Scan for the cell matching the given text and deliver its (X, Y) coordinate at center. 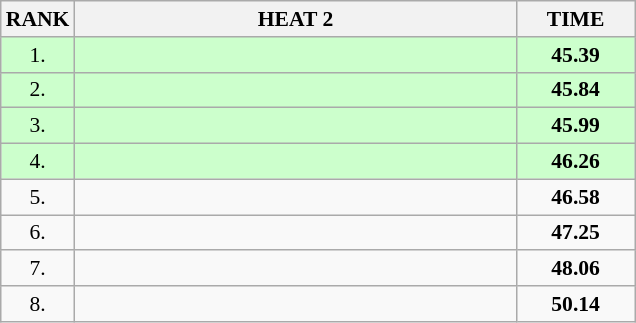
47.25 (576, 233)
TIME (576, 19)
5. (38, 197)
8. (38, 304)
1. (38, 55)
50.14 (576, 304)
6. (38, 233)
46.26 (576, 162)
3. (38, 126)
46.58 (576, 197)
HEAT 2 (295, 19)
RANK (38, 19)
2. (38, 90)
45.99 (576, 126)
4. (38, 162)
45.84 (576, 90)
45.39 (576, 55)
48.06 (576, 269)
7. (38, 269)
